Provide the (x, y) coordinate of the cell's center where the given text is located.  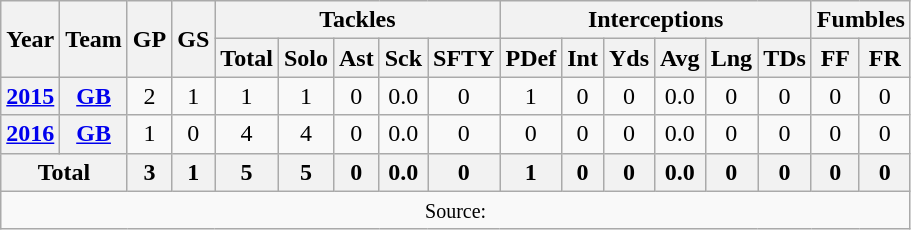
Lng (731, 58)
Interceptions (656, 20)
Tackles (358, 20)
Ast (356, 58)
2015 (30, 96)
3 (149, 172)
Fumbles (860, 20)
Source: (456, 210)
Yds (628, 58)
PDef (531, 58)
FR (884, 58)
FF (835, 58)
Team (94, 39)
Solo (306, 58)
2016 (30, 134)
GP (149, 39)
Int (583, 58)
SFTY (464, 58)
GS (194, 39)
2 (149, 96)
Sck (403, 58)
TDs (785, 58)
Avg (680, 58)
Year (30, 39)
